Scan for the cell matching the given text and deliver its (X, Y) coordinate at center. 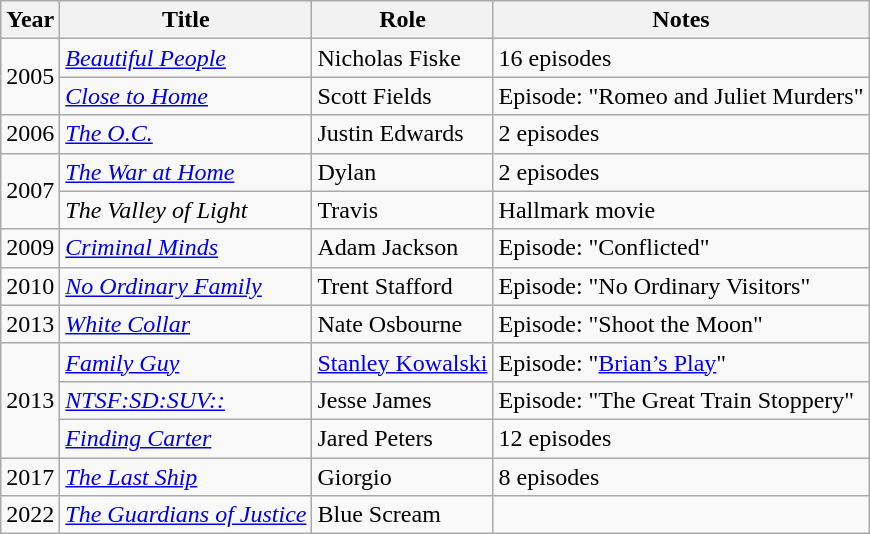
The Last Ship (186, 477)
Episode: "Brian’s Play" (681, 362)
Giorgio (402, 477)
Role (402, 20)
Blue Scream (402, 515)
Finding Carter (186, 438)
Adam Jackson (402, 248)
2006 (30, 134)
The War at Home (186, 172)
Justin Edwards (402, 134)
Jesse James (402, 400)
Nicholas Fiske (402, 58)
Notes (681, 20)
8 episodes (681, 477)
The O.C. (186, 134)
Travis (402, 210)
Stanley Kowalski (402, 362)
2005 (30, 77)
Jared Peters (402, 438)
Nate Osbourne (402, 324)
Episode: "Conflicted" (681, 248)
Dylan (402, 172)
Scott Fields (402, 96)
Title (186, 20)
2007 (30, 191)
12 episodes (681, 438)
Hallmark movie (681, 210)
Year (30, 20)
2022 (30, 515)
Episode: "The Great Train Stoppery" (681, 400)
Episode: "No Ordinary Visitors" (681, 286)
Episode: "Romeo and Juliet Murders" (681, 96)
2009 (30, 248)
White Collar (186, 324)
Close to Home (186, 96)
2017 (30, 477)
2010 (30, 286)
Trent Stafford (402, 286)
The Guardians of Justice (186, 515)
Episode: "Shoot the Moon" (681, 324)
Criminal Minds (186, 248)
No Ordinary Family (186, 286)
16 episodes (681, 58)
Family Guy (186, 362)
The Valley of Light (186, 210)
NTSF:SD:SUV:: (186, 400)
Beautiful People (186, 58)
